Find where the given text appears and provide that cell's center as (X, Y) coordinate. 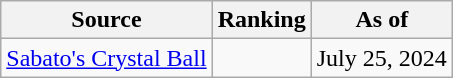
July 25, 2024 (382, 58)
As of (382, 20)
Sabato's Crystal Ball (106, 58)
Source (106, 20)
Ranking (262, 20)
